For the text-containing cell, return its midpoint in [x, y] coordinate format. 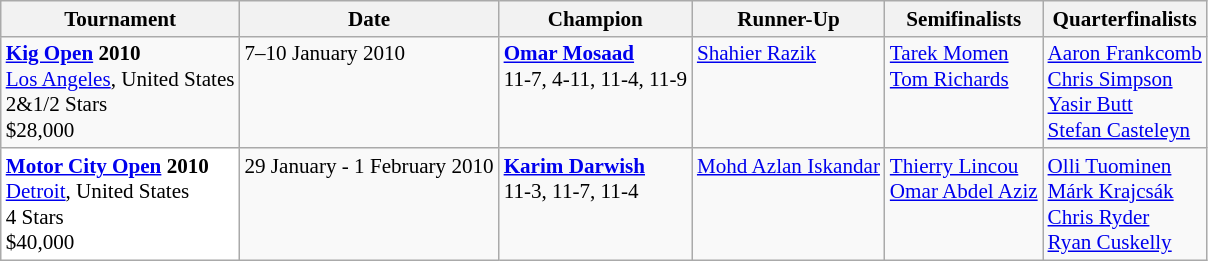
Champion [596, 18]
29 January - 1 February 2010 [368, 204]
Shahier Razik [788, 92]
Omar Mosaad11-7, 4-11, 11-4, 11-9 [596, 92]
Mohd Azlan Iskandar [788, 204]
Olli Tuominen Márk Krajcsák Chris Ryder Ryan Cuskelly [1125, 204]
Quarterfinalists [1125, 18]
7–10 January 2010 [368, 92]
Semifinalists [964, 18]
Aaron Frankcomb Chris Simpson Yasir Butt Stefan Casteleyn [1125, 92]
Motor City Open 2010 Detroit, United States4 Stars$40,000 [120, 204]
Tarek Momen Tom Richards [964, 92]
Runner-Up [788, 18]
Karim Darwish11-3, 11-7, 11-4 [596, 204]
Kig Open 2010 Los Angeles, United States2&1/2 Stars$28,000 [120, 92]
Tournament [120, 18]
Date [368, 18]
Thierry Lincou Omar Abdel Aziz [964, 204]
